Pinpoint the cell where the given text exists, returning its (X, Y) midpoint coordinate. 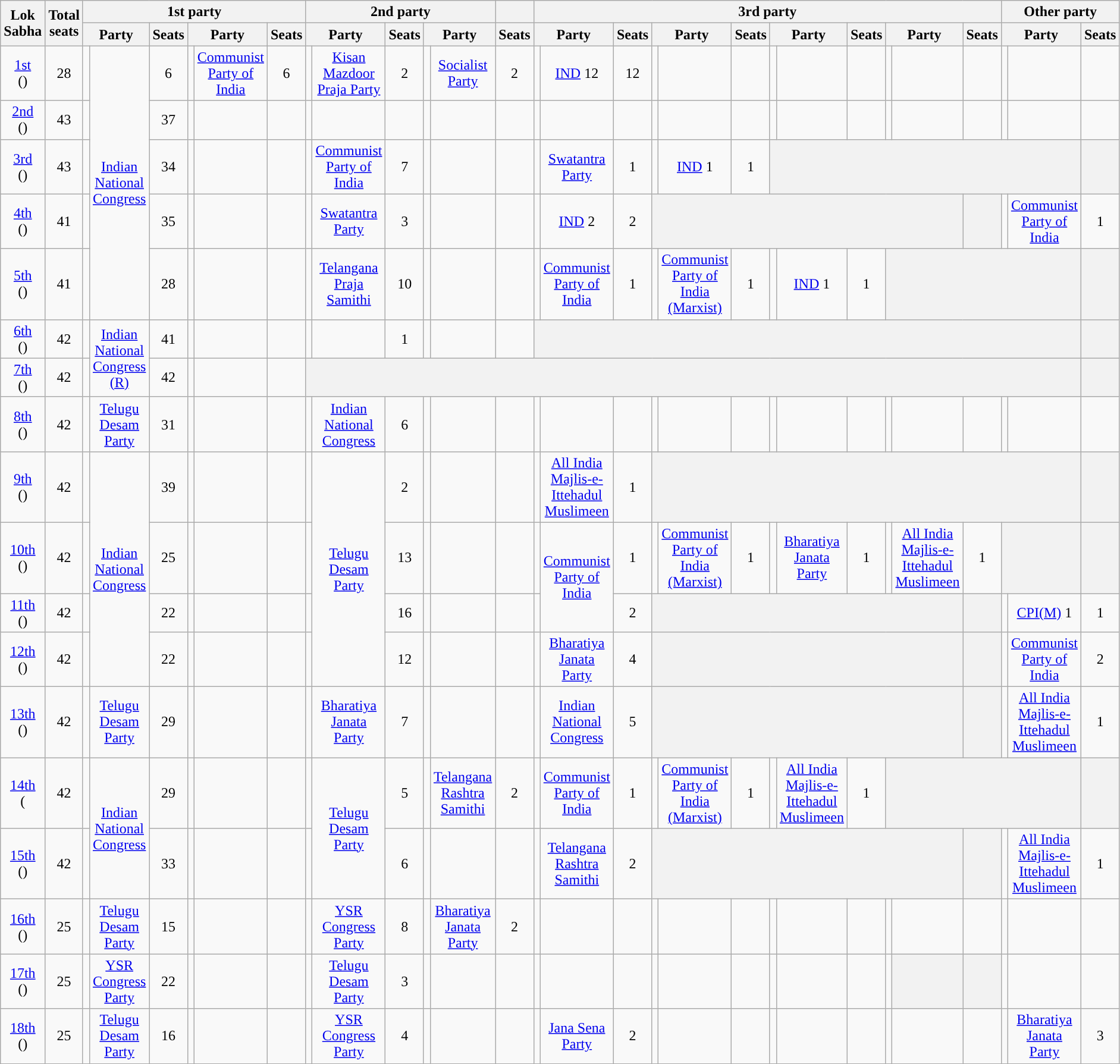
12th() (23, 660)
16th() (23, 927)
10 (404, 284)
Kisan Mazdoor Praja Party (349, 73)
11th() (23, 613)
14th( (23, 793)
13th() (23, 722)
15th() (23, 864)
Socialist Party (463, 73)
37 (168, 120)
35 (168, 221)
2nd party (401, 12)
Other party (1060, 12)
4th() (23, 221)
Lok Sabha (23, 23)
17th() (23, 981)
CPI(M) 1 (1044, 613)
10th() (23, 558)
8 (404, 927)
8th() (23, 424)
1st party (194, 12)
Indian National Congress (R) (119, 358)
Total seats (64, 23)
6th() (23, 339)
IND 12 (577, 73)
IND 2 (577, 221)
34 (168, 167)
7th() (23, 377)
Telangana Praja Samithi (349, 284)
1st() (23, 73)
Jana Sena Party (577, 1036)
5th() (23, 284)
33 (168, 864)
18th() (23, 1036)
31 (168, 424)
13 (404, 558)
3rd party (767, 12)
15 (168, 927)
2nd() (23, 120)
39 (168, 487)
9th() (23, 487)
3rd() (23, 167)
